For the text-containing cell, return its midpoint in [x, y] coordinate format. 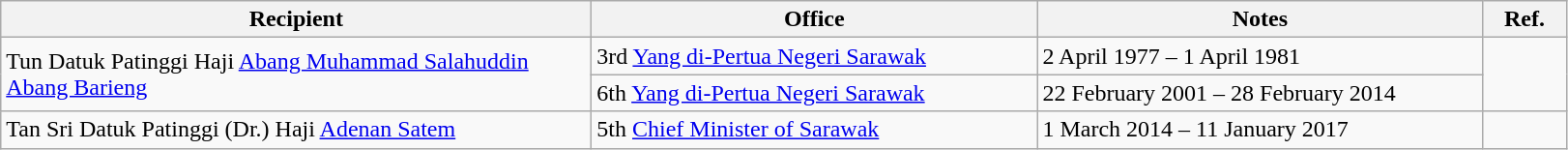
1 March 2014 – 11 January 2017 [1261, 130]
3rd Yang di-Pertua Negeri Sarawak [814, 56]
Tan Sri Datuk Patinggi (Dr.) Haji Adenan Satem [296, 130]
2 April 1977 – 1 April 1981 [1261, 56]
6th Yang di-Pertua Negeri Sarawak [814, 93]
Recipient [296, 19]
Office [814, 19]
Ref. [1524, 19]
5th Chief Minister of Sarawak [814, 130]
22 February 2001 – 28 February 2014 [1261, 93]
Notes [1261, 19]
Tun Datuk Patinggi Haji Abang Muhammad Salahuddin Abang Barieng [296, 75]
